Capture the cell that displays the provided text and extract its (X, Y) central coordinate. 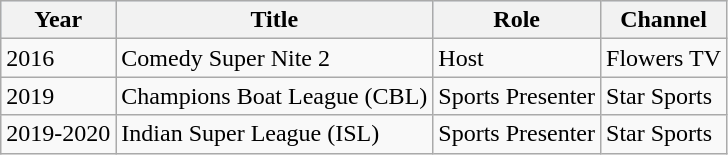
2016 (58, 58)
Indian Super League (ISL) (274, 134)
2019-2020 (58, 134)
Role (517, 20)
Channel (664, 20)
Title (274, 20)
Champions Boat League (CBL) (274, 96)
Comedy Super Nite 2 (274, 58)
Year (58, 20)
Flowers TV (664, 58)
2019 (58, 96)
Host (517, 58)
